From the cell containing the given text, extract its center point as [X, Y] coordinate. 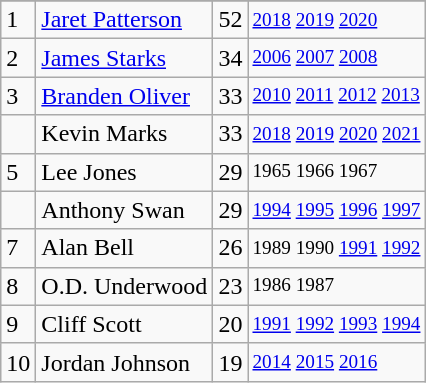
1991 1992 1993 1994 [336, 324]
26 [230, 248]
23 [230, 286]
19 [230, 362]
10 [18, 362]
O.D. Underwood [124, 286]
Kevin Marks [124, 134]
52 [230, 20]
Anthony Swan [124, 210]
20 [230, 324]
Branden Oliver [124, 96]
1986 1987 [336, 286]
1994 1995 1996 1997 [336, 210]
1965 1966 1967 [336, 172]
7 [18, 248]
3 [18, 96]
2006 2007 2008 [336, 58]
1 [18, 20]
2018 2019 2020 [336, 20]
8 [18, 286]
James Starks [124, 58]
Lee Jones [124, 172]
2 [18, 58]
Jordan Johnson [124, 362]
9 [18, 324]
5 [18, 172]
1989 1990 1991 1992 [336, 248]
2010 2011 2012 2013 [336, 96]
Cliff Scott [124, 324]
2014 2015 2016 [336, 362]
Alan Bell [124, 248]
Jaret Patterson [124, 20]
2018 2019 2020 2021 [336, 134]
34 [230, 58]
